Output the [x, y] coordinate of the center of the cell containing the given text.  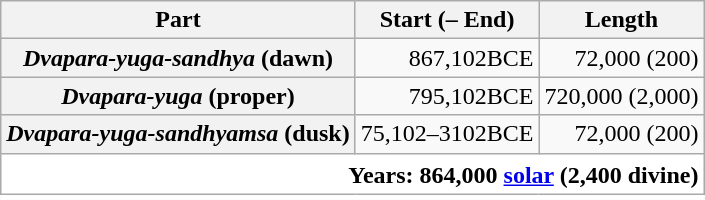
Part [178, 20]
Start (– End) [447, 20]
Dvapara-yuga-sandhyamsa (dusk) [178, 134]
Length [622, 20]
Years: 864,000 solar (2,400 divine) [352, 174]
Dvapara-yuga-sandhya (dawn) [178, 58]
720,000 (2,000) [622, 96]
Dvapara-yuga (proper) [178, 96]
795,102BCE [447, 96]
75,102–3102BCE [447, 134]
867,102BCE [447, 58]
